Determine the (X, Y) coordinate at the center of the cell enclosing the given text.  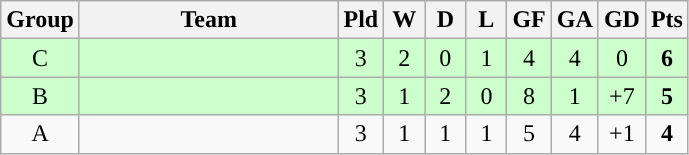
D (446, 20)
C (40, 58)
Pts (666, 20)
Group (40, 20)
Team (208, 20)
+7 (622, 96)
B (40, 96)
GD (622, 20)
6 (666, 58)
GA (574, 20)
GF (529, 20)
8 (529, 96)
Pld (361, 20)
L (486, 20)
+1 (622, 134)
A (40, 134)
W (404, 20)
